Search for the cell housing the specified text and yield its [x, y] center coordinate. 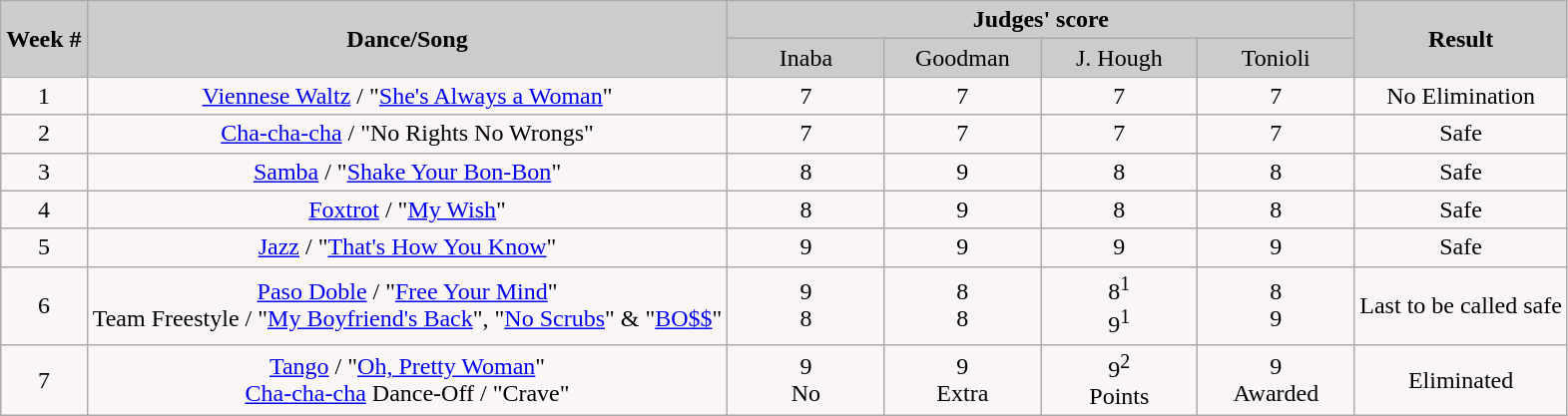
88 [962, 305]
Judges' score [1041, 20]
98 [806, 305]
6 [44, 305]
9Extra [962, 380]
9Awarded [1276, 380]
Viennese Waltz / "She's Always a Woman" [407, 96]
Eliminated [1461, 380]
Paso Doble / "Free Your Mind"Team Freestyle / "My Boyfriend's Back", "No Scrubs" & "BO$$" [407, 305]
Jazz / "That's How You Know" [407, 247]
5 [44, 247]
Inaba [806, 58]
3 [44, 172]
92Points [1120, 380]
Cha-cha-cha / "No Rights No Wrongs" [407, 134]
2 [44, 134]
9No [806, 380]
8191 [1120, 305]
Tango / "Oh, Pretty Woman"Cha-cha-cha Dance-Off / "Crave" [407, 380]
Samba / "Shake Your Bon-Bon" [407, 172]
Week # [44, 39]
No Elimination [1461, 96]
89 [1276, 305]
Goodman [962, 58]
Tonioli [1276, 58]
J. Hough [1120, 58]
Dance/Song [407, 39]
4 [44, 209]
Last to be called safe [1461, 305]
Foxtrot / "My Wish" [407, 209]
1 [44, 96]
Result [1461, 39]
